Return (x, y) of the center of cell containing provided text 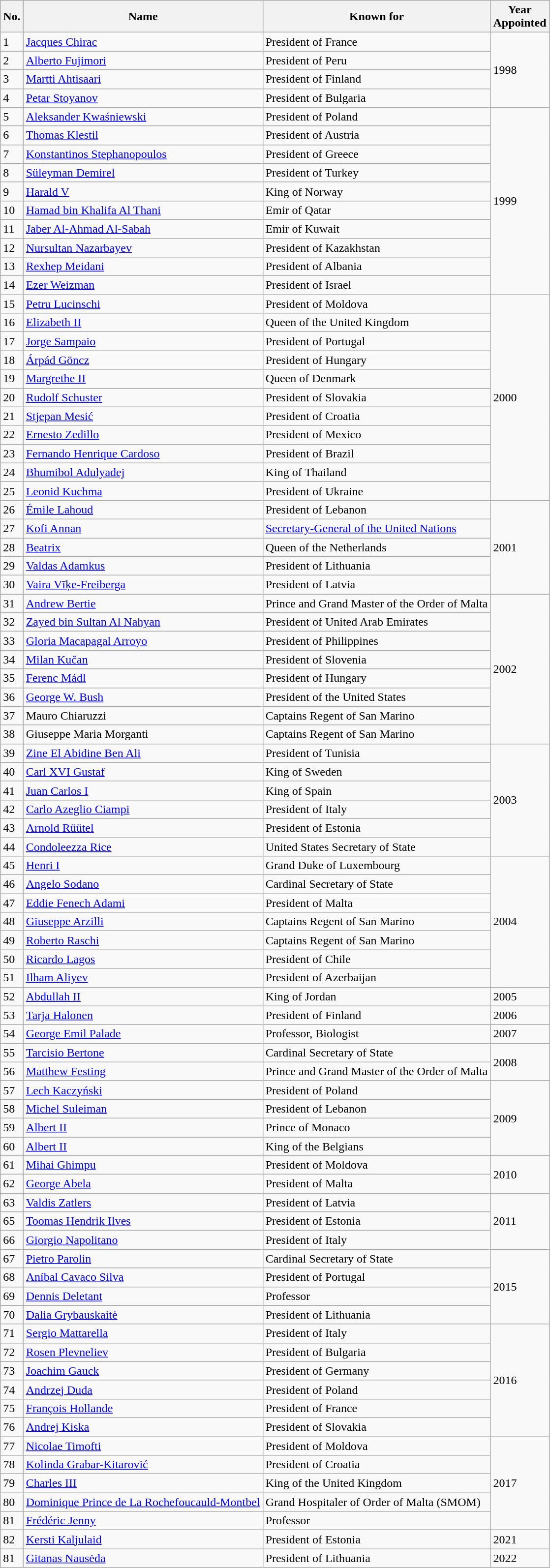
28 (12, 547)
Prince of Monaco (377, 1127)
Jorge Sampaio (143, 341)
54 (12, 1034)
President of Mexico (377, 435)
2006 (519, 1015)
Grand Duke of Luxembourg (377, 866)
41 (12, 790)
75 (12, 1408)
Arnold Rüütel (143, 828)
Grand Hospitaler of Order of Malta (SMOM) (377, 1502)
26 (12, 510)
King of Jordan (377, 996)
49 (12, 940)
31 (12, 603)
No. (12, 17)
President of Tunisia (377, 753)
1 (12, 42)
3 (12, 79)
Mihai Ghimpu (143, 1165)
Abdullah II (143, 996)
15 (12, 304)
2 (12, 60)
32 (12, 622)
30 (12, 585)
Secretary-General of the United Nations (377, 528)
18 (12, 360)
Rosen Plevneliev (143, 1352)
Nicolae Timofti (143, 1446)
20 (12, 397)
Tarja Halonen (143, 1015)
29 (12, 566)
2005 (519, 996)
George Abela (143, 1184)
72 (12, 1352)
President of Philippines (377, 641)
61 (12, 1165)
19 (12, 379)
Jaber Al-Ahmad Al-Sabah (143, 229)
Dennis Deletant (143, 1296)
Michel Suleiman (143, 1109)
Nursultan Nazarbayev (143, 247)
President of Kazakhstan (377, 247)
Carl XVI Gustaf (143, 772)
45 (12, 866)
King of Sweden (377, 772)
Emir of Kuwait (377, 229)
Matthew Festing (143, 1071)
Jacques Chirac (143, 42)
2000 (519, 397)
Dominique Prince de La Rochefoucauld-Montbel (143, 1502)
President of Austria (377, 135)
Harald V (143, 191)
Andrzej Duda (143, 1389)
Gitanas Nausėda (143, 1558)
9 (12, 191)
80 (12, 1502)
Süleyman Demirel (143, 173)
Toomas Hendrik Ilves (143, 1221)
42 (12, 809)
62 (12, 1184)
Konstantinos Stephanopoulos (143, 154)
Milan Kučan (143, 660)
Zine El Abidine Ben Ali (143, 753)
17 (12, 341)
43 (12, 828)
57 (12, 1090)
2016 (519, 1380)
Ezer Weizman (143, 285)
Condoleezza Rice (143, 846)
Ferenc Mádl (143, 678)
25 (12, 491)
Joachim Gauck (143, 1371)
Frédéric Jenny (143, 1521)
53 (12, 1015)
Valdas Adamkus (143, 566)
Martti Ahtisaari (143, 79)
Kofi Annan (143, 528)
6 (12, 135)
2001 (519, 547)
Mauro Chiaruzzi (143, 716)
2010 (519, 1175)
47 (12, 903)
Name (143, 17)
46 (12, 884)
79 (12, 1483)
58 (12, 1109)
Alberto Fujimori (143, 60)
Dalia Grybauskaitė (143, 1315)
YearAppointed (519, 17)
4 (12, 98)
2009 (519, 1118)
King of the United Kingdom (377, 1483)
Henri I (143, 866)
Queen of the United Kingdom (377, 323)
Eddie Fenech Adami (143, 903)
11 (12, 229)
President of Turkey (377, 173)
King of Norway (377, 191)
55 (12, 1053)
36 (12, 697)
President of Peru (377, 60)
2021 (519, 1539)
2007 (519, 1034)
35 (12, 678)
Émile Lahoud (143, 510)
63 (12, 1203)
Fernando Henrique Cardoso (143, 453)
Angelo Sodano (143, 884)
77 (12, 1446)
51 (12, 978)
Juan Carlos I (143, 790)
Giorgio Napolitano (143, 1240)
Árpád Göncz (143, 360)
Beatrix (143, 547)
Kolinda Grabar-Kitarović (143, 1465)
Valdis Zatlers (143, 1203)
King of Thailand (377, 472)
56 (12, 1071)
Queen of the Netherlands (377, 547)
70 (12, 1315)
President of Chile (377, 959)
Hamad bin Khalifa Al Thani (143, 210)
Known for (377, 17)
33 (12, 641)
Aníbal Cavaco Silva (143, 1277)
5 (12, 117)
Queen of Denmark (377, 379)
Lech Kaczyński (143, 1090)
16 (12, 323)
George Emil Palade (143, 1034)
King of the Belgians (377, 1146)
Andrej Kiska (143, 1427)
King of Spain (377, 790)
Zayed bin Sultan Al Nahyan (143, 622)
2017 (519, 1483)
President of Albania (377, 267)
13 (12, 267)
Ilham Aliyev (143, 978)
Petru Lucinschi (143, 304)
44 (12, 846)
2011 (519, 1221)
2004 (519, 922)
1998 (519, 70)
34 (12, 660)
48 (12, 922)
Stjepan Mesić (143, 416)
2003 (519, 800)
73 (12, 1371)
President of Ukraine (377, 491)
Giuseppe Arzilli (143, 922)
59 (12, 1127)
President of United Arab Emirates (377, 622)
60 (12, 1146)
68 (12, 1277)
Ernesto Zedillo (143, 435)
Thomas Klestil (143, 135)
22 (12, 435)
Gloria Macapagal Arroyo (143, 641)
1999 (519, 201)
Emir of Qatar (377, 210)
François Hollande (143, 1408)
President of Slovenia (377, 660)
Charles III (143, 1483)
Ricardo Lagos (143, 959)
President of Germany (377, 1371)
71 (12, 1333)
27 (12, 528)
2002 (519, 669)
President of the United States (377, 697)
2015 (519, 1287)
52 (12, 996)
23 (12, 453)
Bhumibol Adulyadej (143, 472)
President of Greece (377, 154)
38 (12, 734)
2008 (519, 1062)
76 (12, 1427)
66 (12, 1240)
40 (12, 772)
Professor, Biologist (377, 1034)
24 (12, 472)
21 (12, 416)
Andrew Bertie (143, 603)
Roberto Raschi (143, 940)
Carlo Azeglio Ciampi (143, 809)
Aleksander Kwaśniewski (143, 117)
10 (12, 210)
50 (12, 959)
George W. Bush (143, 697)
7 (12, 154)
United States Secretary of State (377, 846)
82 (12, 1539)
President of Brazil (377, 453)
12 (12, 247)
President of Israel (377, 285)
Tarcisio Bertone (143, 1053)
President of Azerbaijan (377, 978)
Kersti Kaljulaid (143, 1539)
67 (12, 1259)
Margrethe II (143, 379)
Rudolf Schuster (143, 397)
Giuseppe Maria Morganti (143, 734)
Sergio Mattarella (143, 1333)
2022 (519, 1558)
Rexhep Meidani (143, 267)
39 (12, 753)
Pietro Parolin (143, 1259)
78 (12, 1465)
65 (12, 1221)
37 (12, 716)
74 (12, 1389)
Petar Stoyanov (143, 98)
Leonid Kuchma (143, 491)
Vaira Vīķe-Freiberga (143, 585)
Elizabeth II (143, 323)
14 (12, 285)
8 (12, 173)
69 (12, 1296)
